Return the [x, y] coordinate for the center point of the cell that contains the specified text.  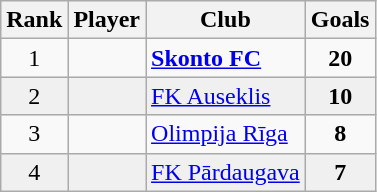
1 [34, 58]
7 [340, 172]
Rank [34, 20]
Goals [340, 20]
FK Auseklis [226, 96]
Player [107, 20]
4 [34, 172]
Olimpija Rīga [226, 134]
20 [340, 58]
10 [340, 96]
2 [34, 96]
Skonto FC [226, 58]
3 [34, 134]
FK Pārdaugava [226, 172]
8 [340, 134]
Club [226, 20]
